Return [X, Y] of the center of cell containing provided text 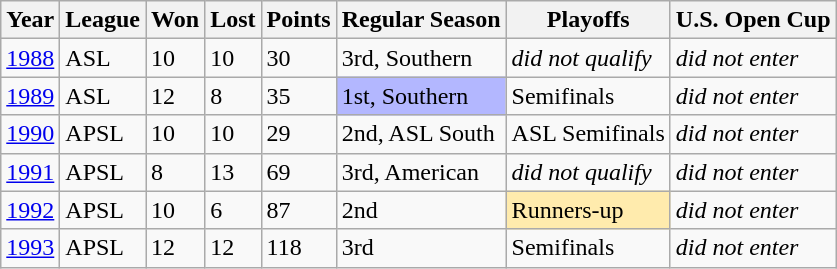
1991 [30, 172]
1990 [30, 134]
13 [233, 172]
Regular Season [421, 20]
1989 [30, 96]
3rd, Southern [421, 58]
U.S. Open Cup [753, 20]
1992 [30, 210]
1st, Southern [421, 96]
3rd [421, 248]
29 [298, 134]
Runners-up [588, 210]
3rd, American [421, 172]
87 [298, 210]
1993 [30, 248]
30 [298, 58]
Won [176, 20]
35 [298, 96]
2nd, ASL South [421, 134]
69 [298, 172]
6 [233, 210]
League [103, 20]
Playoffs [588, 20]
Points [298, 20]
ASL Semifinals [588, 134]
2nd [421, 210]
1988 [30, 58]
Year [30, 20]
118 [298, 248]
Lost [233, 20]
